Scan for the cell matching the given text and deliver its [X, Y] coordinate at center. 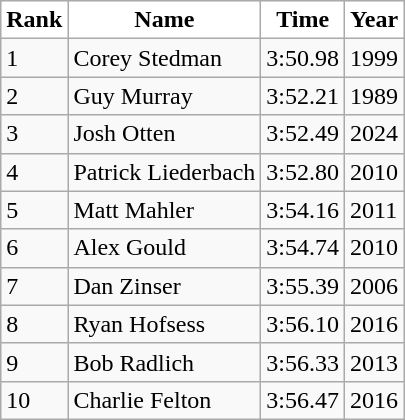
2011 [374, 210]
8 [34, 324]
1 [34, 58]
Matt Mahler [164, 210]
5 [34, 210]
3:55.39 [303, 286]
Time [303, 20]
6 [34, 248]
7 [34, 286]
1989 [374, 96]
Name [164, 20]
3:56.10 [303, 324]
3:56.33 [303, 362]
2024 [374, 134]
2006 [374, 286]
Dan Zinser [164, 286]
2 [34, 96]
Bob Radlich [164, 362]
Josh Otten [164, 134]
9 [34, 362]
Year [374, 20]
3:56.47 [303, 400]
3 [34, 134]
Corey Stedman [164, 58]
Rank [34, 20]
3:54.74 [303, 248]
Guy Murray [164, 96]
2013 [374, 362]
1999 [374, 58]
10 [34, 400]
Patrick Liederbach [164, 172]
Alex Gould [164, 248]
3:52.21 [303, 96]
3:54.16 [303, 210]
3:52.49 [303, 134]
4 [34, 172]
3:50.98 [303, 58]
Charlie Felton [164, 400]
3:52.80 [303, 172]
Ryan Hofsess [164, 324]
